Identify which cell holds the provided text, then report its (x, y) central coordinate. 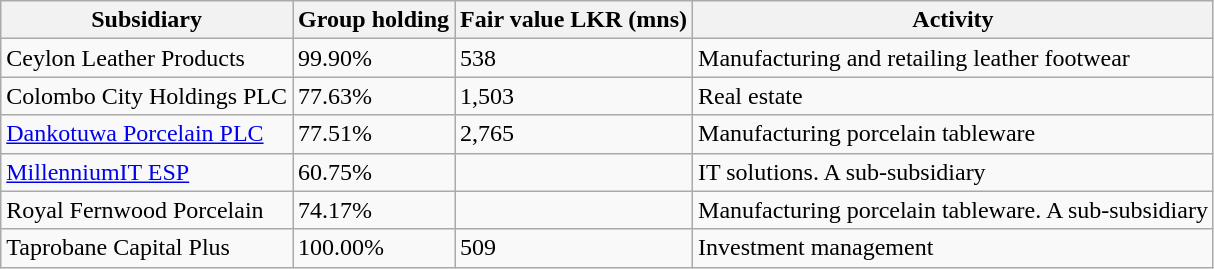
99.90% (374, 58)
77.63% (374, 96)
MillenniumIT ESP (147, 172)
100.00% (374, 248)
Royal Fernwood Porcelain (147, 210)
74.17% (374, 210)
60.75% (374, 172)
Manufacturing porcelain tableware. A sub-subsidiary (954, 210)
Investment management (954, 248)
Fair value LKR (mns) (574, 20)
Activity (954, 20)
Ceylon Leather Products (147, 58)
509 (574, 248)
1,503 (574, 96)
Subsidiary (147, 20)
2,765 (574, 134)
Colombo City Holdings PLC (147, 96)
Manufacturing and retailing leather footwear (954, 58)
Dankotuwa Porcelain PLC (147, 134)
Real estate (954, 96)
Group holding (374, 20)
538 (574, 58)
Taprobane Capital Plus (147, 248)
77.51% (374, 134)
IT solutions. A sub-subsidiary (954, 172)
Manufacturing porcelain tableware (954, 134)
